For the text-containing cell, return its midpoint in (X, Y) coordinate format. 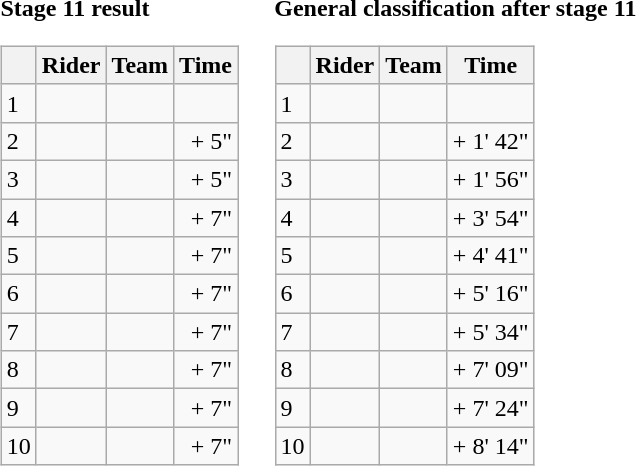
+ 7' 24" (490, 408)
+ 5' 16" (490, 294)
+ 4' 41" (490, 256)
+ 1' 42" (490, 141)
+ 7' 09" (490, 370)
+ 1' 56" (490, 179)
+ 5' 34" (490, 332)
+ 3' 54" (490, 217)
+ 8' 14" (490, 446)
